Detect which cell encompasses the target text, then output its [X, Y] center coordinate. 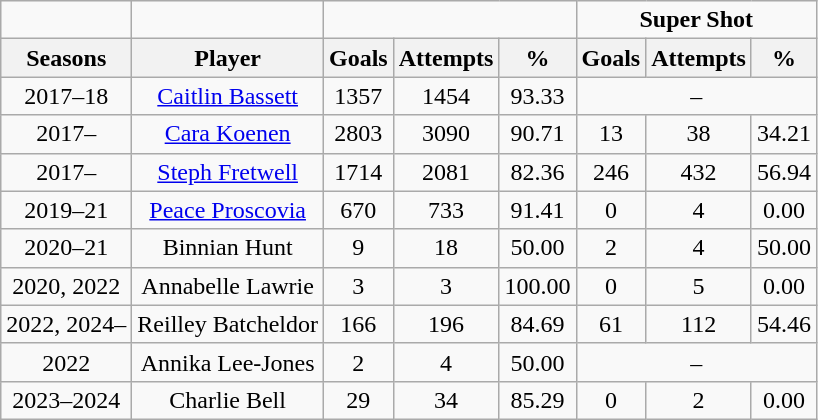
Steph Fretwell [228, 172]
1357 [358, 96]
18 [446, 248]
Super Shot [696, 20]
29 [358, 400]
100.00 [538, 286]
166 [358, 324]
1714 [358, 172]
85.29 [538, 400]
432 [699, 172]
2020–21 [66, 248]
Seasons [66, 58]
Annabelle Lawrie [228, 286]
93.33 [538, 96]
Charlie Bell [228, 400]
90.71 [538, 134]
34.21 [784, 134]
13 [611, 134]
Player [228, 58]
38 [699, 134]
670 [358, 210]
112 [699, 324]
Annika Lee-Jones [228, 362]
Peace Proscovia [228, 210]
2022, 2024– [66, 324]
733 [446, 210]
3090 [446, 134]
56.94 [784, 172]
84.69 [538, 324]
9 [358, 248]
Caitlin Bassett [228, 96]
61 [611, 324]
2019–21 [66, 210]
2020, 2022 [66, 286]
246 [611, 172]
2081 [446, 172]
34 [446, 400]
Cara Koenen [228, 134]
Binnian Hunt [228, 248]
5 [699, 286]
Reilley Batcheldor [228, 324]
1454 [446, 96]
2803 [358, 134]
2017–18 [66, 96]
196 [446, 324]
54.46 [784, 324]
91.41 [538, 210]
2022 [66, 362]
82.36 [538, 172]
2023–2024 [66, 400]
